Return the [x, y] coordinate for the center point of the cell that contains the specified text.  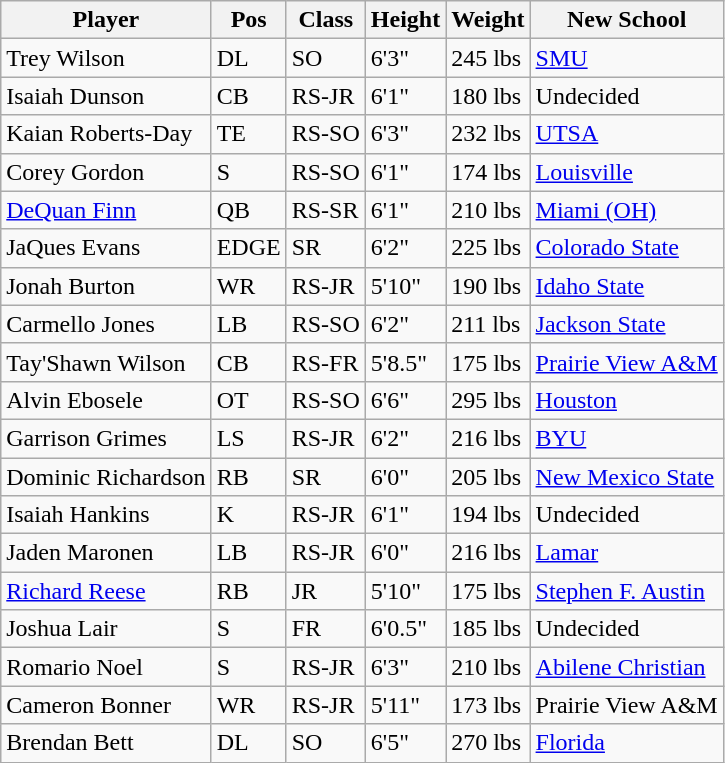
Isaiah Hankins [106, 515]
Houston [626, 400]
Isaiah Dunson [106, 96]
LS [248, 438]
Class [326, 20]
Joshua Lair [106, 629]
6'6" [405, 400]
6'0.5" [405, 629]
JR [326, 591]
5'11" [405, 705]
5'8.5" [405, 362]
Stephen F. Austin [626, 591]
190 lbs [488, 286]
174 lbs [488, 172]
OT [248, 400]
Player [106, 20]
SMU [626, 58]
295 lbs [488, 400]
Brendan Bett [106, 743]
Height [405, 20]
Jaden Maronen [106, 553]
DeQuan Finn [106, 210]
Lamar [626, 553]
Abilene Christian [626, 667]
6'5" [405, 743]
Richard Reese [106, 591]
RS-SR [326, 210]
211 lbs [488, 324]
Carmello Jones [106, 324]
Alvin Ebosele [106, 400]
Romario Noel [106, 667]
New School [626, 20]
Tay'Shawn Wilson [106, 362]
245 lbs [488, 58]
Trey Wilson [106, 58]
270 lbs [488, 743]
RS-FR [326, 362]
EDGE [248, 248]
Cameron Bonner [106, 705]
K [248, 515]
BYU [626, 438]
194 lbs [488, 515]
Garrison Grimes [106, 438]
Florida [626, 743]
FR [326, 629]
232 lbs [488, 134]
New Mexico State [626, 477]
JaQues Evans [106, 248]
Colorado State [626, 248]
180 lbs [488, 96]
UTSA [626, 134]
TE [248, 134]
Jackson State [626, 324]
Miami (OH) [626, 210]
Dominic Richardson [106, 477]
Idaho State [626, 286]
Louisville [626, 172]
173 lbs [488, 705]
Weight [488, 20]
185 lbs [488, 629]
QB [248, 210]
Jonah Burton [106, 286]
Kaian Roberts-Day [106, 134]
225 lbs [488, 248]
Corey Gordon [106, 172]
Pos [248, 20]
205 lbs [488, 477]
